Scan for the cell matching the given text and deliver its (x, y) coordinate at center. 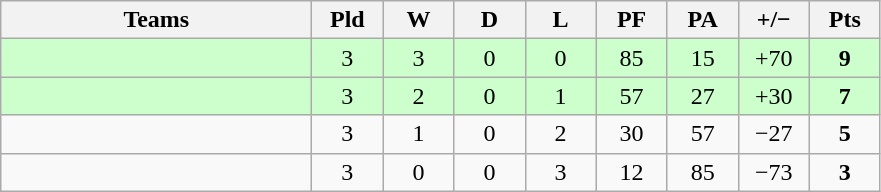
+/− (774, 20)
+30 (774, 96)
Pld (348, 20)
−27 (774, 134)
9 (844, 58)
30 (632, 134)
12 (632, 172)
PA (702, 20)
D (490, 20)
PF (632, 20)
Pts (844, 20)
7 (844, 96)
15 (702, 58)
W (418, 20)
5 (844, 134)
Teams (156, 20)
+70 (774, 58)
−73 (774, 172)
L (560, 20)
27 (702, 96)
